Find where the given text appears and provide that cell's center as [X, Y] coordinate. 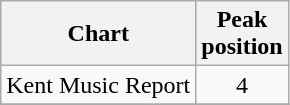
Chart [98, 34]
4 [242, 85]
Peakposition [242, 34]
Kent Music Report [98, 85]
